Output the [X, Y] coordinate of the center of the cell containing the given text.  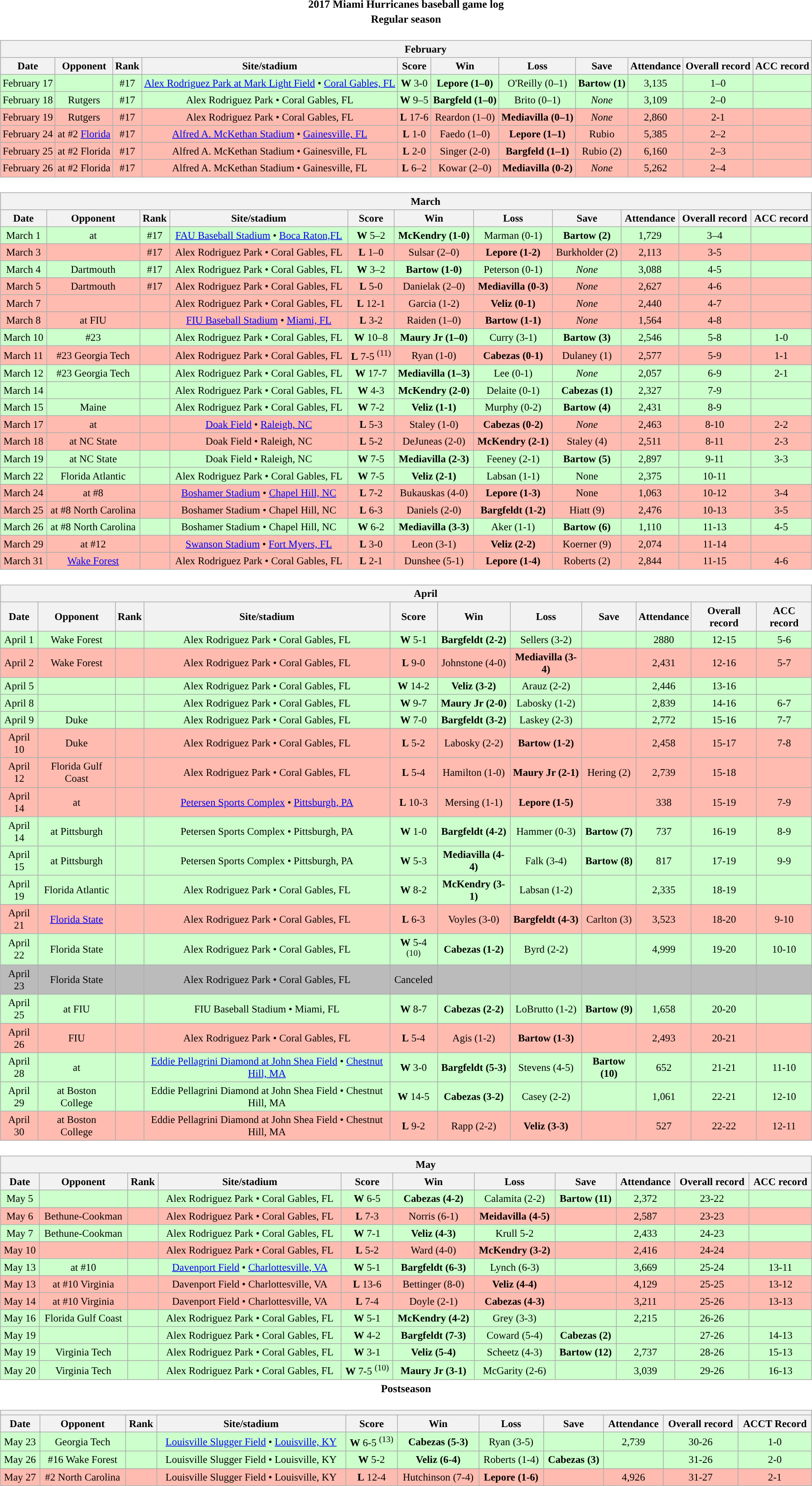
Leon (3-1) [434, 544]
May 16 [20, 1318]
29-26 [712, 1370]
10-13 [715, 510]
ACCT Record [775, 1424]
McKendry (1-0) [434, 235]
3–4 [715, 235]
L 12-4 [372, 1477]
Dunshee (5-1) [434, 561]
2,416 [646, 1250]
Hering (2) [609, 772]
2,446 [664, 686]
Cabezas (2-2) [474, 1009]
L 1-0 [414, 134]
April 8 [19, 703]
Labsan (1-2) [546, 890]
12-10 [784, 1097]
Sulsar (2–0) [434, 252]
9-9 [784, 860]
1,063 [650, 493]
4-7 [715, 303]
W 17-7 [371, 373]
13-12 [780, 1284]
20-20 [724, 1009]
April 12 [19, 772]
Sellers (3-2) [546, 640]
DeJuneas (2-0) [434, 441]
April 19 [19, 890]
Bartow (6) [587, 527]
Brito (0–1) [537, 100]
February 19 [28, 117]
April [406, 594]
W 1-0 [413, 831]
Rubio [602, 134]
April 29 [19, 1097]
11-15 [715, 561]
May 27 [20, 1477]
Maury Jr (2-0) [474, 703]
Casey (2-2) [546, 1097]
May 14 [20, 1301]
2–0 [718, 100]
Feeney (2-1) [513, 459]
at #12 [93, 544]
9-11 [715, 459]
Bartow (10) [609, 1068]
22-22 [724, 1126]
Mediavilla (2-3) [434, 459]
Staley (4) [587, 441]
W 6-2 [371, 527]
Danielak (2–0) [434, 286]
Mediavilla (3-3) [434, 527]
12-11 [784, 1126]
Bartow (1-0) [434, 269]
3,211 [646, 1301]
2,463 [650, 425]
8-10 [715, 425]
Bartow (1-3) [546, 1038]
1–0 [718, 83]
2,327 [650, 391]
Alex Rodriguez Park at Mark Light Field • Coral Gables, FL [270, 83]
Lepore (1-2) [513, 252]
1,061 [664, 1097]
at #8 [93, 493]
W 7-5 (10) [367, 1370]
4,926 [633, 1477]
Maury Jr (1–0) [434, 337]
W 5-4 (10) [413, 949]
10-12 [715, 493]
2,839 [664, 703]
2–3 [718, 151]
L 9-0 [413, 663]
24-23 [712, 1233]
W 8-2 [413, 890]
April 5 [19, 686]
March 10 [24, 337]
Rapp (2-2) [474, 1126]
Bargfeldt (5-3) [474, 1068]
6-9 [715, 373]
338 [664, 802]
Ryan (1-0) [434, 355]
Burkholder (2) [587, 252]
2,057 [650, 373]
1-1 [781, 355]
March 31 [24, 561]
Dulaney (1) [587, 355]
Hammer (0-3) [546, 831]
Koerner (9) [587, 544]
9-10 [784, 919]
L 3-0 [371, 544]
2-3 [781, 441]
Laskey (2-3) [546, 720]
April 28 [19, 1068]
5-8 [715, 337]
18-19 [724, 890]
Lepore (1–0) [465, 83]
February 26 [28, 168]
May 10 [20, 1250]
L 7-5 (11) [371, 355]
2,511 [650, 441]
LoBrutto (1-2) [546, 1009]
2,737 [646, 1352]
Bargfeldt (3-2) [474, 720]
L 7-2 [371, 493]
Labsan (1-1) [513, 476]
Falk (3-4) [546, 860]
Bargfeldt (6-3) [433, 1267]
Veliz (1-1) [434, 407]
22-21 [724, 1097]
1,110 [650, 527]
2,074 [650, 544]
2-0 [775, 1460]
February [406, 49]
25-24 [712, 1267]
March 1 [24, 235]
Cabezas (0-2) [513, 425]
March 24 [24, 493]
W 4-3 [371, 391]
2,627 [650, 286]
April 23 [19, 980]
Arauz (2-2) [546, 686]
March 18 [24, 441]
L 9-2 [413, 1126]
2,897 [650, 459]
March 26 [24, 527]
Maury Jr (2-1) [546, 772]
Ryan (3-5) [511, 1442]
2880 [664, 640]
5-9 [715, 355]
Veliz (0-1) [513, 303]
3,039 [646, 1370]
Murphy (0-2) [513, 407]
Veliz (3-2) [474, 686]
at #10 [83, 1267]
March 12 [24, 373]
Lepore (1-4) [513, 561]
652 [664, 1068]
13-11 [780, 1267]
April 21 [19, 919]
Faedo (1–0) [465, 134]
May 20 [20, 1370]
W 10–8 [371, 337]
Bartow (1-1) [513, 320]
2,335 [664, 890]
1,729 [650, 235]
14-13 [780, 1335]
W 7-0 [413, 720]
L 2-0 [414, 151]
February 25 [28, 151]
L 12-1 [371, 303]
L 17-6 [414, 117]
817 [664, 860]
March 25 [24, 510]
May 5 [20, 1199]
Lepore (1-3) [513, 493]
Singer (2-0) [465, 151]
L 7-3 [367, 1216]
2,587 [646, 1216]
Bargfeldt (1-2) [513, 510]
March 8 [24, 320]
2,577 [650, 355]
Kowar (2–0) [465, 168]
March 3 [24, 252]
Carlton (3) [609, 919]
4,129 [646, 1284]
26-26 [712, 1318]
Raiden (1–0) [434, 320]
Bargfeldt (4-3) [546, 919]
L 7-4 [367, 1301]
14-16 [724, 703]
2–4 [718, 168]
Bartow (12) [585, 1352]
W 6-5 [367, 1199]
Bartow (9) [609, 1009]
March 11 [24, 355]
O'Reilly (0–1) [537, 83]
6,160 [656, 151]
Swanson Stadium • Fort Myers, FL [258, 544]
W 8-7 [413, 1009]
Marman (0-1) [513, 235]
3-3 [781, 459]
#16 Wake Forest [83, 1460]
Bartow (7) [609, 831]
Grey (3-3) [515, 1318]
Lee (0-1) [513, 373]
March 5 [24, 286]
Agis (1-2) [474, 1038]
24-24 [712, 1250]
Bartow (1) [602, 83]
April 10 [19, 743]
March 7 [24, 303]
4-8 [715, 320]
McKendry (4-2) [433, 1318]
Bettinger (8-0) [433, 1284]
W 9–5 [414, 100]
FAU Baseball Stadium • Boca Raton,FL [258, 235]
20-21 [724, 1038]
3,088 [650, 269]
2,440 [650, 303]
McKendry (3-1) [474, 890]
15-13 [780, 1352]
Ward (4-0) [433, 1250]
Bukauskas (4-0) [434, 493]
15-17 [724, 743]
Veliz (3-3) [546, 1126]
March 4 [24, 269]
Veliz (5-4) [433, 1352]
28-26 [712, 1352]
10-11 [715, 476]
7-8 [784, 743]
3,523 [664, 919]
3,135 [656, 83]
W 14-5 [413, 1097]
L 3-2 [371, 320]
Peterson (0-1) [513, 269]
1,658 [664, 1009]
McKendry (3-2) [515, 1250]
Cabezas (0-1) [513, 355]
McKendry (2-1) [513, 441]
Bartow (1-2) [546, 743]
Delaite (0-1) [513, 391]
Bargfeld (1–0) [465, 100]
4,999 [664, 949]
31-26 [701, 1460]
Bartow (3) [587, 337]
Cabezas (5-3) [438, 1442]
Voyles (3-0) [474, 919]
Maury Jr (3-1) [433, 1370]
Mediavilla (0-3) [513, 286]
February 18 [28, 100]
10-10 [784, 949]
Cabezas (3) [574, 1460]
2,113 [650, 252]
Coward (5-4) [515, 1335]
Cabezas (1-2) [474, 949]
2,372 [646, 1199]
May [406, 1165]
Lepore (1–1) [537, 134]
Mediavilla (0-2) [537, 168]
#23 [93, 337]
April 25 [19, 1009]
May 6 [20, 1216]
15-16 [724, 720]
12-16 [724, 663]
W 3–2 [371, 269]
19-20 [724, 949]
L 1–0 [371, 252]
W 3-1 [367, 1352]
Veliz (4-4) [515, 1284]
2,546 [650, 337]
Veliz (6-4) [438, 1460]
March 19 [24, 459]
11-13 [715, 527]
March 14 [24, 391]
7-7 [784, 720]
30-26 [701, 1442]
2,458 [664, 743]
Daniels (2-0) [434, 510]
Georgia Tech [83, 1442]
Bargfeldt (2-2) [474, 640]
March 17 [24, 425]
Maine [93, 407]
23-23 [712, 1216]
5-6 [784, 640]
27-26 [712, 1335]
Mediavilla (0–1) [537, 117]
Canceled [413, 980]
21-21 [724, 1068]
May 23 [20, 1442]
5,262 [656, 168]
W 6-5 (13) [372, 1442]
25-25 [712, 1284]
12-15 [724, 640]
13-16 [724, 686]
11-14 [715, 544]
Bartow (4) [587, 407]
Staley (1-0) [434, 425]
Labosky (1-2) [546, 703]
Hiatt (9) [587, 510]
Lepore (1-5) [546, 802]
Hamilton (1-0) [474, 772]
Bargfeldt (4-2) [474, 831]
2,476 [650, 510]
2,860 [656, 117]
W 7-2 [371, 407]
Mersing (1-1) [474, 802]
March 15 [24, 407]
Mediavilla (4-4) [474, 860]
McKendry (2-0) [434, 391]
W 9-7 [413, 703]
Cabezas (1) [587, 391]
May 7 [20, 1233]
2,772 [664, 720]
April 2 [19, 663]
3,109 [656, 100]
Aker (1-1) [513, 527]
Veliz (2-2) [513, 544]
W 14-2 [413, 686]
April 15 [19, 860]
April 26 [19, 1038]
W 5-2 [372, 1460]
5,385 [656, 134]
Cabezas (2) [585, 1335]
23-22 [712, 1199]
L 6–2 [414, 168]
L 13-6 [367, 1284]
Rubio (2) [602, 151]
13-13 [780, 1301]
Lynch (6-3) [515, 1267]
March 29 [24, 544]
15-18 [724, 772]
6-7 [784, 703]
Cabezas (4-2) [433, 1199]
2,375 [650, 476]
18-20 [724, 919]
April 30 [19, 1126]
3,669 [646, 1267]
16-13 [780, 1370]
March [406, 201]
2,215 [646, 1318]
Mediavilla (3-4) [546, 663]
25-26 [712, 1301]
W 5-3 [413, 860]
11-10 [784, 1068]
Bartow (5) [587, 459]
Krull 5-2 [515, 1233]
16-19 [724, 831]
W 4-2 [367, 1335]
Bargfeld (1–1) [537, 151]
Veliz (4-3) [433, 1233]
L 5-0 [371, 286]
2,844 [650, 561]
L 10-3 [413, 802]
Roberts (1-4) [511, 1460]
Johnstone (4-0) [474, 663]
31-27 [701, 1477]
L 5-3 [371, 425]
Bargfeldt (7-3) [433, 1335]
737 [664, 831]
McGarity (2-6) [515, 1370]
April 1 [19, 640]
Bartow (2) [587, 235]
Stevens (4-5) [546, 1068]
Bartow (8) [609, 860]
Lepore (1-6) [511, 1477]
1,564 [650, 320]
Byrd (2-2) [546, 949]
Roberts (2) [587, 561]
8-11 [715, 441]
W 7-1 [367, 1233]
15-19 [724, 802]
W 5–2 [371, 235]
Calamita (2-2) [515, 1199]
February 24 [28, 134]
Veliz (2-1) [434, 476]
Norris (6-1) [433, 1216]
2,433 [646, 1233]
Meidavilla (4-5) [515, 1216]
May 26 [20, 1460]
5-7 [784, 663]
March 22 [24, 476]
Reardon (1–0) [465, 117]
April 9 [19, 720]
L 2-1 [371, 561]
Curry (3-1) [513, 337]
April 22 [19, 949]
Hutchinson (7-4) [438, 1477]
#2 North Carolina [83, 1477]
Bartow (11) [585, 1199]
Mediavilla (1–3) [434, 373]
Cabezas (4-3) [515, 1301]
2,493 [664, 1038]
Doyle (2-1) [433, 1301]
Cabezas (3-2) [474, 1097]
Scheetz (4-3) [515, 1352]
Labosky (2-2) [474, 743]
3-4 [781, 493]
17-19 [724, 860]
527 [664, 1126]
2-2 [781, 425]
Garcia (1-2) [434, 303]
2–2 [718, 134]
FIU [77, 1038]
February 17 [28, 83]
